Capture the cell that displays the provided text and extract its (X, Y) central coordinate. 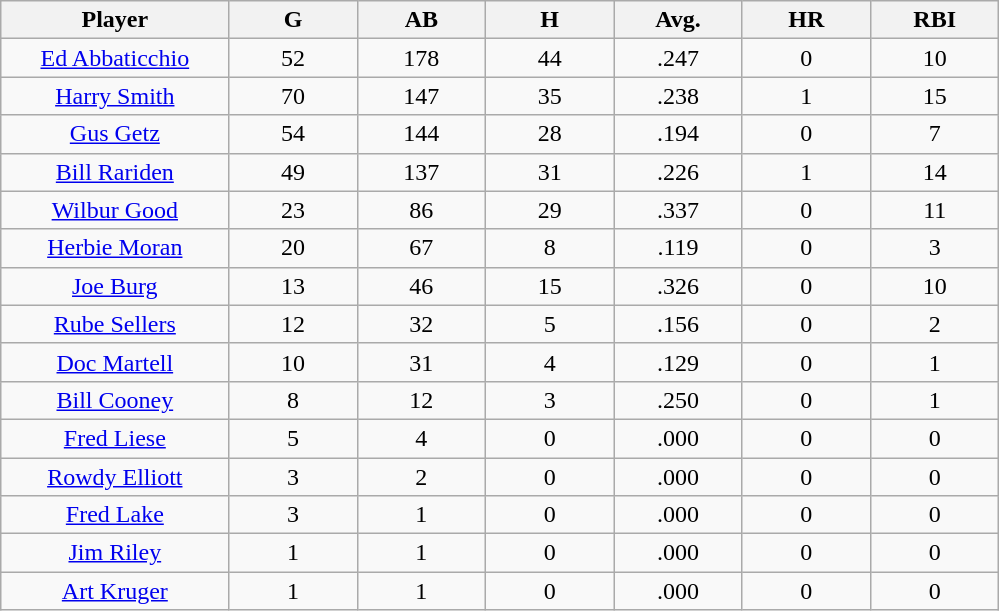
.326 (678, 286)
HR (806, 20)
Art Kruger (115, 591)
32 (421, 324)
RBI (934, 20)
Bill Cooney (115, 400)
28 (550, 134)
Bill Rariden (115, 172)
Fred Lake (115, 515)
Rowdy Elliott (115, 477)
.129 (678, 362)
.250 (678, 400)
7 (934, 134)
.119 (678, 248)
35 (550, 96)
14 (934, 172)
20 (293, 248)
70 (293, 96)
Rube Sellers (115, 324)
Doc Martell (115, 362)
Harry Smith (115, 96)
178 (421, 58)
.247 (678, 58)
Ed Abbaticchio (115, 58)
52 (293, 58)
H (550, 20)
AB (421, 20)
Avg. (678, 20)
44 (550, 58)
23 (293, 210)
Wilbur Good (115, 210)
86 (421, 210)
29 (550, 210)
144 (421, 134)
Jim Riley (115, 553)
49 (293, 172)
54 (293, 134)
147 (421, 96)
Herbie Moran (115, 248)
G (293, 20)
.238 (678, 96)
11 (934, 210)
Joe Burg (115, 286)
.156 (678, 324)
.337 (678, 210)
.226 (678, 172)
Gus Getz (115, 134)
46 (421, 286)
Fred Liese (115, 438)
Player (115, 20)
13 (293, 286)
.194 (678, 134)
137 (421, 172)
67 (421, 248)
